Detect which cell encompasses the target text, then output its (x, y) center coordinate. 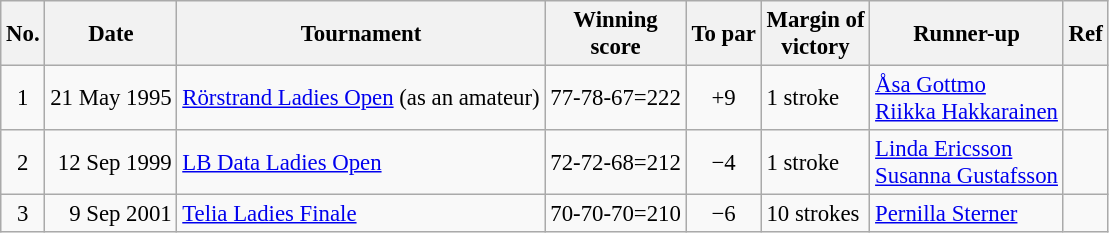
No. (23, 34)
9 Sep 2001 (111, 214)
Winningscore (616, 34)
3 (23, 214)
12 Sep 1999 (111, 162)
Linda Ericsson Susanna Gustafsson (966, 162)
10 strokes (816, 214)
Pernilla Sterner (966, 214)
21 May 1995 (111, 98)
77-78-67=222 (616, 98)
Ref (1086, 34)
−4 (724, 162)
70-70-70=210 (616, 214)
−6 (724, 214)
Åsa Gottmo Riikka Hakkarainen (966, 98)
LB Data Ladies Open (361, 162)
Runner-up (966, 34)
Tournament (361, 34)
Margin ofvictory (816, 34)
Date (111, 34)
Telia Ladies Finale (361, 214)
2 (23, 162)
To par (724, 34)
+9 (724, 98)
1 (23, 98)
Rörstrand Ladies Open (as an amateur) (361, 98)
72-72-68=212 (616, 162)
